Locate the cell with the specified text and output its [x, y] center coordinate. 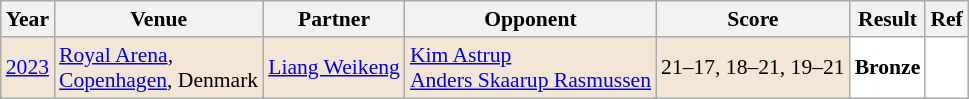
Result [888, 19]
Opponent [530, 19]
Kim Astrup Anders Skaarup Rasmussen [530, 68]
Royal Arena,Copenhagen, Denmark [158, 68]
Year [28, 19]
21–17, 18–21, 19–21 [753, 68]
Partner [334, 19]
Liang Weikeng [334, 68]
Venue [158, 19]
2023 [28, 68]
Ref [946, 19]
Score [753, 19]
Bronze [888, 68]
